Provide the (X, Y) coordinate of the cell's center where the given text is located.  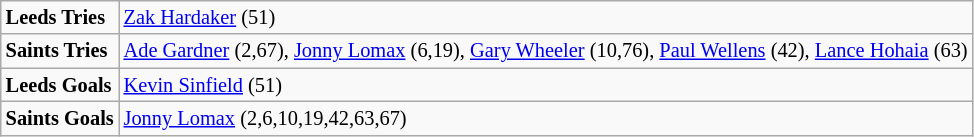
Ade Gardner (2,67), Jonny Lomax (6,19), Gary Wheeler (10,76), Paul Wellens (42), Lance Hohaia (63) (546, 51)
Zak Hardaker (51) (546, 17)
Jonny Lomax (2,6,10,19,42,63,67) (546, 118)
Leeds Goals (60, 85)
Kevin Sinfield (51) (546, 85)
Saints Goals (60, 118)
Leeds Tries (60, 17)
Saints Tries (60, 51)
